Return the [x, y] coordinate for the center point of the cell that contains the specified text.  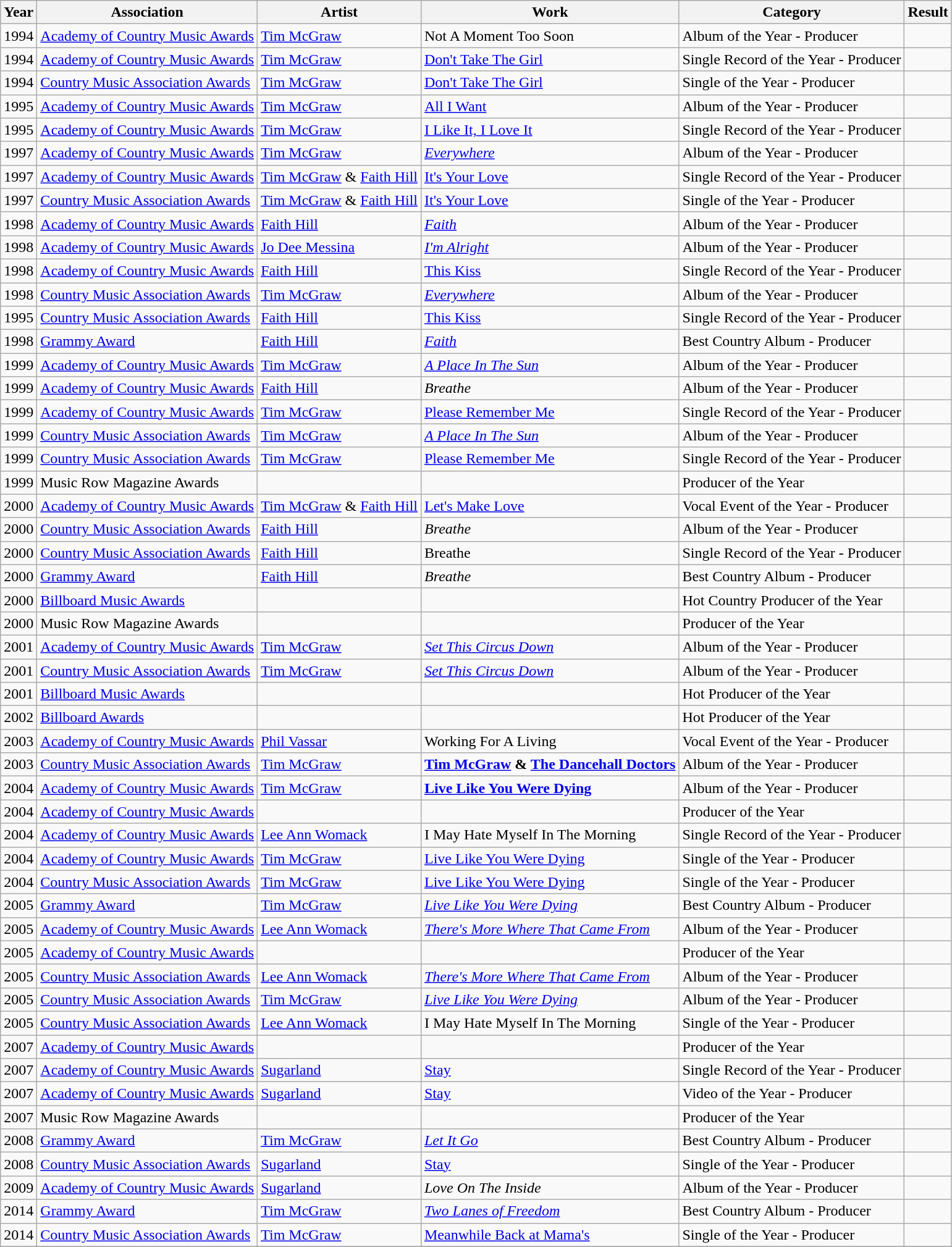
Meanwhile Back at Mama's [550, 1235]
Year [19, 12]
Love On The Inside [550, 1188]
Hot Country Producer of the Year [792, 600]
Artist [340, 12]
2009 [19, 1188]
Let It Go [550, 1141]
Association [147, 12]
Not A Moment Too Soon [550, 36]
Tim McGraw & The Dancehall Doctors [550, 765]
Let's Make Love [550, 506]
Jo Dee Messina [340, 247]
Two Lanes of Freedom [550, 1211]
Category [792, 12]
Work [550, 12]
Working For A Living [550, 741]
Phil Vassar [340, 741]
Billboard Awards [147, 718]
I Like It, I Love It [550, 130]
All I Want [550, 106]
Result [928, 12]
I'm Alright [550, 247]
2002 [19, 718]
Video of the Year - Producer [792, 1094]
